Return the [X, Y] coordinate for the center point of the cell that contains the specified text.  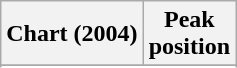
Chart (2004) [72, 34]
Peakposition [189, 34]
